Provide the (x, y) coordinate of the cell's center where the given text is located.  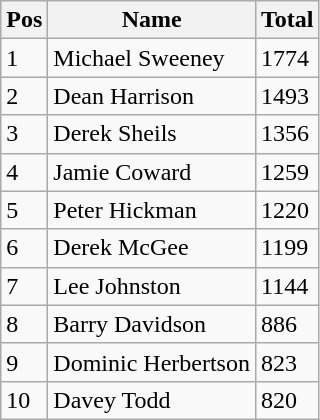
9 (24, 362)
Derek Sheils (152, 134)
10 (24, 400)
Total (287, 20)
Lee Johnston (152, 286)
8 (24, 324)
Derek McGee (152, 248)
823 (287, 362)
1259 (287, 172)
Peter Hickman (152, 210)
1356 (287, 134)
Name (152, 20)
1144 (287, 286)
1493 (287, 96)
1774 (287, 58)
Jamie Coward (152, 172)
7 (24, 286)
Pos (24, 20)
820 (287, 400)
Dean Harrison (152, 96)
Davey Todd (152, 400)
6 (24, 248)
4 (24, 172)
1 (24, 58)
3 (24, 134)
1220 (287, 210)
5 (24, 210)
Barry Davidson (152, 324)
886 (287, 324)
Michael Sweeney (152, 58)
2 (24, 96)
1199 (287, 248)
Dominic Herbertson (152, 362)
